Identify which cell holds the provided text, then report its [x, y] central coordinate. 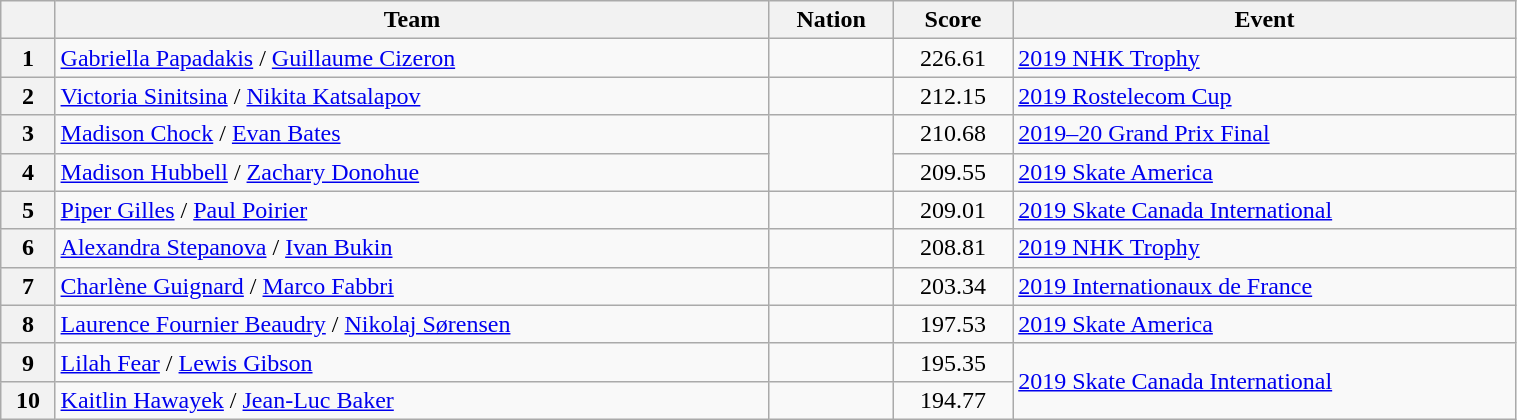
Team [412, 20]
194.77 [952, 400]
2 [28, 96]
3 [28, 134]
Score [952, 20]
197.53 [952, 324]
Charlène Guignard / Marco Fabbri [412, 286]
Lilah Fear / Lewis Gibson [412, 362]
Madison Hubbell / Zachary Donohue [412, 172]
Kaitlin Hawayek / Jean-Luc Baker [412, 400]
Nation [832, 20]
7 [28, 286]
Piper Gilles / Paul Poirier [412, 210]
212.15 [952, 96]
Gabriella Papadakis / Guillaume Cizeron [412, 58]
210.68 [952, 134]
6 [28, 248]
2019–20 Grand Prix Final [1264, 134]
2019 Rostelecom Cup [1264, 96]
203.34 [952, 286]
Event [1264, 20]
209.55 [952, 172]
226.61 [952, 58]
4 [28, 172]
1 [28, 58]
Alexandra Stepanova / Ivan Bukin [412, 248]
8 [28, 324]
5 [28, 210]
Laurence Fournier Beaudry / Nikolaj Sørensen [412, 324]
9 [28, 362]
2019 Internationaux de France [1264, 286]
Victoria Sinitsina / Nikita Katsalapov [412, 96]
Madison Chock / Evan Bates [412, 134]
10 [28, 400]
208.81 [952, 248]
209.01 [952, 210]
195.35 [952, 362]
